From the cell containing the given text, extract its center point as [X, Y] coordinate. 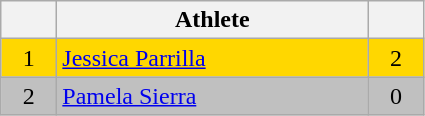
Jessica Parrilla [212, 58]
1 [29, 58]
Athlete [212, 20]
0 [396, 96]
Pamela Sierra [212, 96]
